Return [X, Y] of the center of cell containing provided text 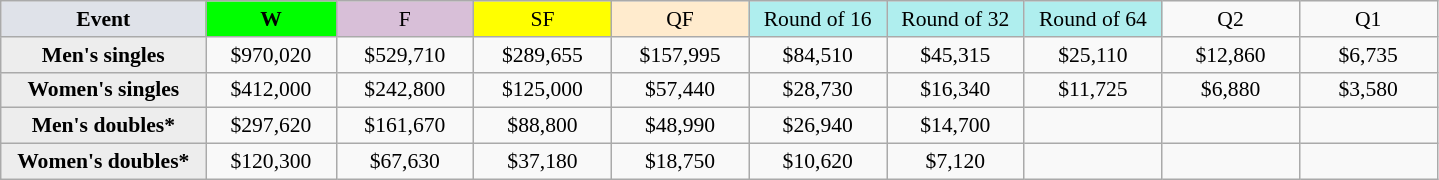
$6,880 [1231, 90]
F [405, 19]
$970,020 [271, 55]
$18,750 [680, 162]
$16,340 [955, 90]
Round of 16 [818, 19]
$11,725 [1093, 90]
SF [543, 19]
W [271, 19]
$3,580 [1368, 90]
$12,860 [1231, 55]
$26,940 [818, 126]
$10,620 [818, 162]
$157,995 [680, 55]
$120,300 [271, 162]
$289,655 [543, 55]
Women's doubles* [104, 162]
$6,735 [1368, 55]
$25,110 [1093, 55]
$412,000 [271, 90]
$67,630 [405, 162]
$37,180 [543, 162]
Women's singles [104, 90]
$28,730 [818, 90]
$88,800 [543, 126]
$14,700 [955, 126]
$84,510 [818, 55]
Round of 64 [1093, 19]
Men's doubles* [104, 126]
Men's singles [104, 55]
$57,440 [680, 90]
QF [680, 19]
Q2 [1231, 19]
$125,000 [543, 90]
$161,670 [405, 126]
Q1 [1368, 19]
$48,990 [680, 126]
$297,620 [271, 126]
$45,315 [955, 55]
Round of 32 [955, 19]
Event [104, 19]
$529,710 [405, 55]
$7,120 [955, 162]
$242,800 [405, 90]
